From the cell containing the given text, extract its center point as [X, Y] coordinate. 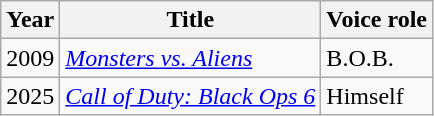
2025 [30, 96]
Year [30, 20]
B.O.B. [377, 58]
Monsters vs. Aliens [190, 58]
Call of Duty: Black Ops 6 [190, 96]
Title [190, 20]
Himself [377, 96]
Voice role [377, 20]
2009 [30, 58]
